Provide the (X, Y) coordinate of the cell's center where the given text is located.  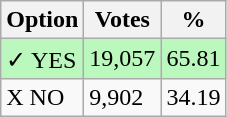
Votes (122, 20)
Option (42, 20)
% (194, 20)
9,902 (122, 97)
✓ YES (42, 59)
34.19 (194, 97)
19,057 (122, 59)
65.81 (194, 59)
X NO (42, 97)
